Provide the [x, y] coordinate of the cell's center where the given text is located.  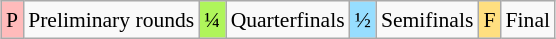
Semifinals [427, 20]
P [12, 20]
Final [528, 20]
Quarterfinals [288, 20]
½ [363, 20]
Preliminary rounds [111, 20]
¼ [212, 20]
F [489, 20]
